Identify which cell holds the provided text, then report its [X, Y] central coordinate. 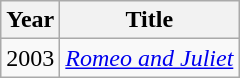
Romeo and Juliet [150, 58]
Year [30, 20]
Title [150, 20]
2003 [30, 58]
